Determine the (X, Y) coordinate at the center of the cell enclosing the given text.  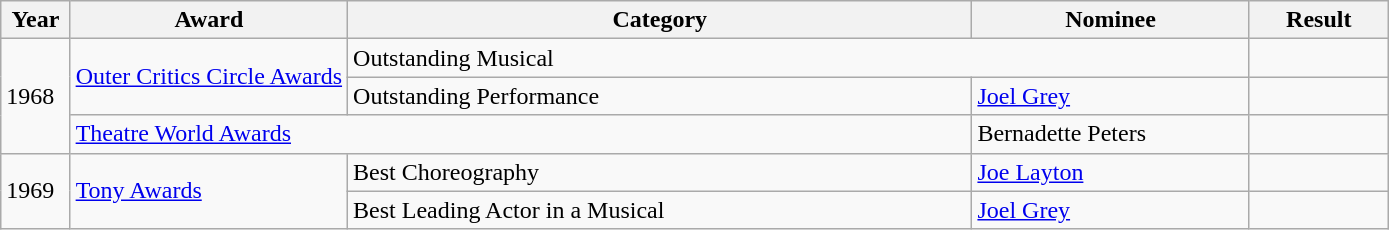
Tony Awards (208, 191)
Year (36, 20)
1968 (36, 96)
Award (208, 20)
1969 (36, 191)
Result (1318, 20)
Outstanding Performance (660, 96)
Outer Critics Circle Awards (208, 77)
Bernadette Peters (1110, 134)
Best Choreography (660, 172)
Theatre World Awards (521, 134)
Category (660, 20)
Joe Layton (1110, 172)
Outstanding Musical (799, 58)
Nominee (1110, 20)
Best Leading Actor in a Musical (660, 210)
